Find where the given text appears and provide that cell's center as [x, y] coordinate. 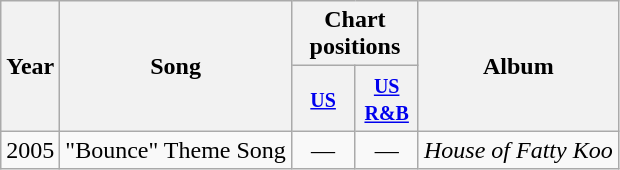
"Bounce" Theme Song [176, 150]
Album [518, 66]
Chartpositions [354, 34]
2005 [30, 150]
Song [176, 66]
US [323, 98]
US R&B [387, 98]
House of Fatty Koo [518, 150]
Year [30, 66]
